Return the [x, y] coordinate for the center point of the cell that contains the specified text.  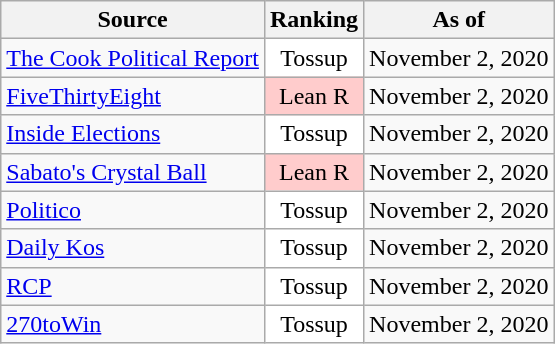
The Cook Political Report [133, 58]
Source [133, 20]
RCP [133, 286]
FiveThirtyEight [133, 96]
As of [459, 20]
Daily Kos [133, 248]
Politico [133, 210]
Sabato's Crystal Ball [133, 172]
Ranking [314, 20]
270toWin [133, 324]
Inside Elections [133, 134]
